Output the (x, y) coordinate of the center of the cell containing the given text.  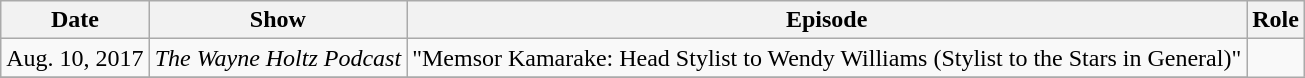
Date (75, 20)
Role (1276, 20)
Aug. 10, 2017 (75, 58)
Show (278, 20)
"Memsor Kamarake: Head Stylist to Wendy Williams (Stylist to the Stars in General)" (827, 58)
The Wayne Holtz Podcast (278, 58)
Episode (827, 20)
